Provide the [x, y] coordinate of the cell's center where the given text is located.  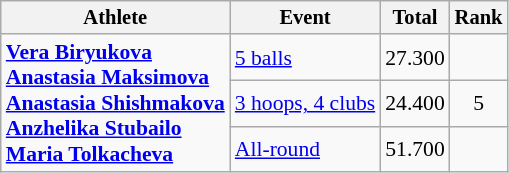
Athlete [116, 18]
All-round [305, 150]
5 balls [305, 58]
51.700 [414, 150]
3 hoops, 4 clubs [305, 104]
24.400 [414, 104]
5 [479, 104]
Rank [479, 18]
Total [414, 18]
27.300 [414, 58]
Event [305, 18]
Vera BiryukovaAnastasia MaksimovaAnastasia ShishmakovaAnzhelika StubailoMaria Tolkacheva [116, 104]
